Scan for the cell matching the given text and deliver its (X, Y) coordinate at center. 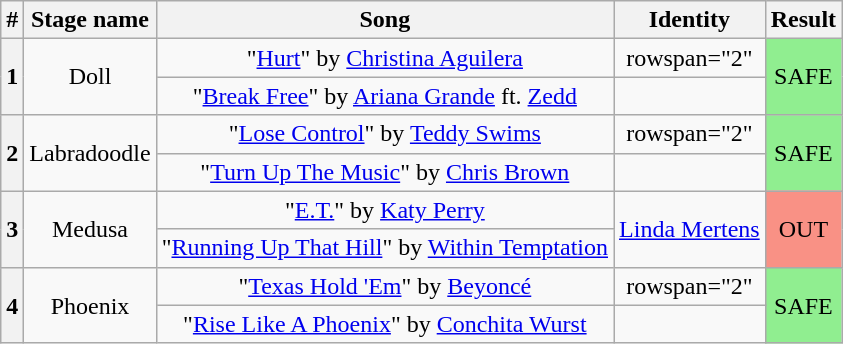
"Rise Like A Phoenix" by Conchita Wurst (384, 324)
"Break Free" by Ariana Grande ft. Zedd (384, 96)
"E.T." by Katy Perry (384, 210)
Identity (690, 20)
"Hurt" by Christina Aguilera (384, 58)
2 (12, 153)
3 (12, 229)
Phoenix (90, 305)
OUT (803, 229)
"Texas Hold 'Em" by Beyoncé (384, 286)
Doll (90, 77)
# (12, 20)
Labradoodle (90, 153)
4 (12, 305)
Song (384, 20)
Medusa (90, 229)
"Turn Up The Music" by Chris Brown (384, 172)
Result (803, 20)
"Lose Control" by Teddy Swims (384, 134)
1 (12, 77)
Stage name (90, 20)
Linda Mertens (690, 229)
"Running Up That Hill" by Within Temptation (384, 248)
